Return [X, Y] of the center of cell containing provided text 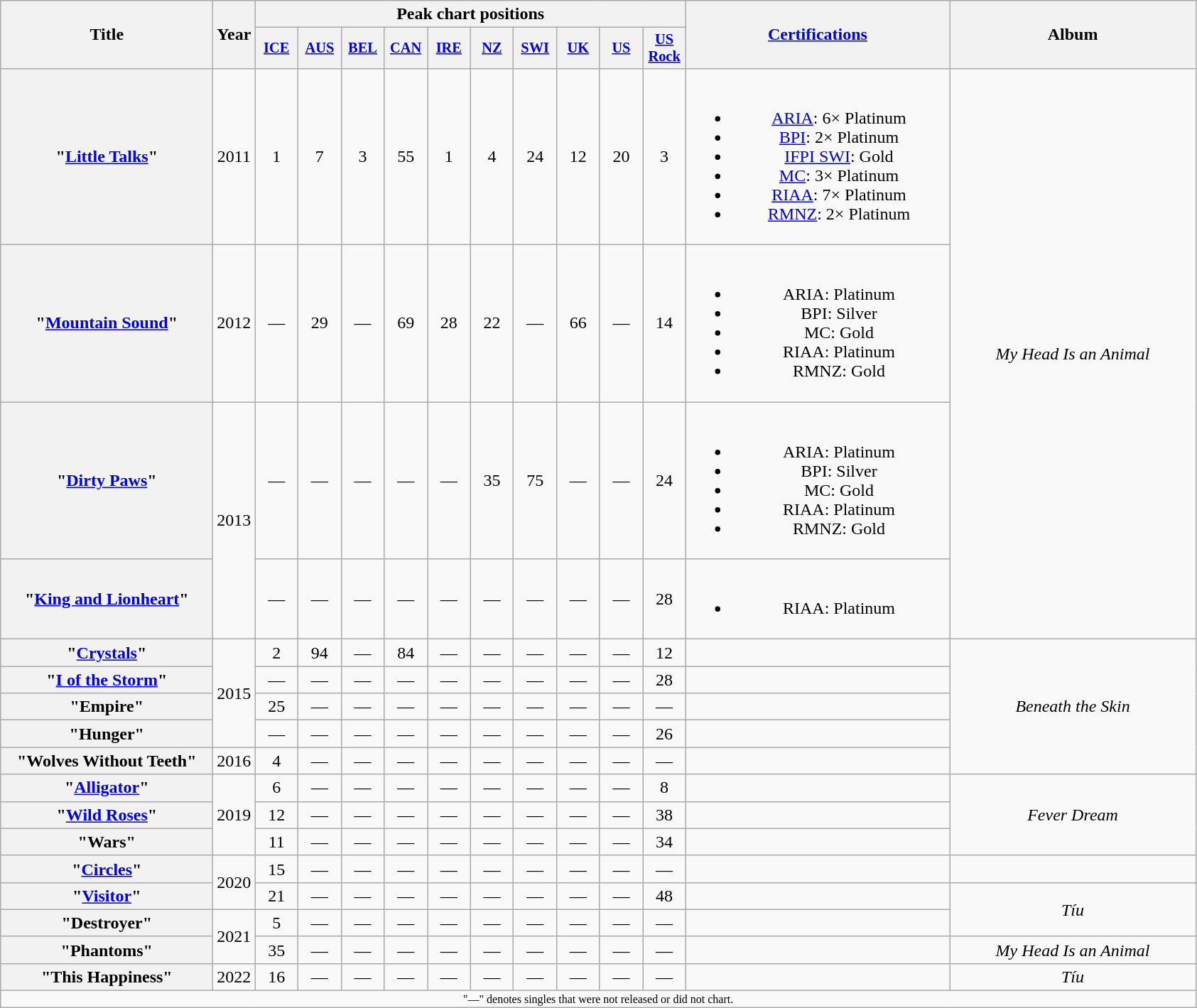
48 [665, 896]
"Mountain Sound" [107, 324]
"Wars" [107, 842]
"Destroyer" [107, 923]
16 [277, 977]
"Little Talks" [107, 156]
38 [665, 815]
2011 [234, 156]
Peak chart positions [470, 14]
2012 [234, 324]
2019 [234, 815]
69 [406, 324]
Fever Dream [1073, 815]
UK [578, 48]
"This Happiness" [107, 977]
"Alligator" [107, 788]
Album [1073, 35]
84 [406, 653]
34 [665, 842]
"Phantoms" [107, 950]
Year [234, 35]
2020 [234, 882]
Title [107, 35]
"—" denotes singles that were not released or did not chart. [598, 999]
NZ [492, 48]
75 [536, 480]
14 [665, 324]
"I of the Storm" [107, 680]
IRE [449, 48]
20 [621, 156]
29 [320, 324]
2013 [234, 521]
AUS [320, 48]
8 [665, 788]
6 [277, 788]
"Wild Roses" [107, 815]
"Dirty Paws" [107, 480]
"Visitor" [107, 896]
"Wolves Without Teeth" [107, 761]
2021 [234, 936]
94 [320, 653]
55 [406, 156]
ARIA: 6× PlatinumBPI: 2× PlatinumIFPI SWI: GoldMC: 3× PlatinumRIAA: 7× PlatinumRMNZ: 2× Platinum [817, 156]
USRock [665, 48]
BEL [362, 48]
22 [492, 324]
2016 [234, 761]
Beneath the Skin [1073, 707]
"Hunger" [107, 734]
7 [320, 156]
RIAA: Platinum [817, 600]
11 [277, 842]
25 [277, 707]
66 [578, 324]
5 [277, 923]
2022 [234, 977]
15 [277, 869]
26 [665, 734]
21 [277, 896]
US [621, 48]
ICE [277, 48]
SWI [536, 48]
"King and Lionheart" [107, 600]
2 [277, 653]
CAN [406, 48]
Certifications [817, 35]
"Crystals" [107, 653]
"Empire" [107, 707]
2015 [234, 693]
"Circles" [107, 869]
